Return the (x, y) coordinate for the center point of the cell that contains the specified text.  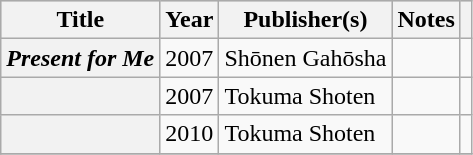
Notes (426, 20)
Year (190, 20)
Present for Me (80, 58)
Title (80, 20)
Shōnen Gahōsha (306, 58)
Publisher(s) (306, 20)
2010 (190, 134)
